Search for the cell housing the specified text and yield its (x, y) center coordinate. 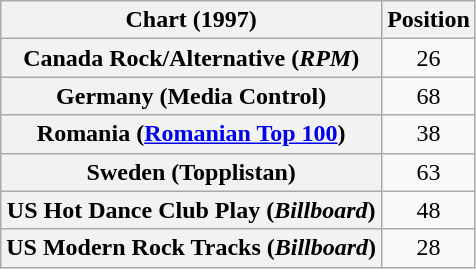
Canada Rock/Alternative (RPM) (192, 58)
63 (429, 172)
38 (429, 134)
48 (429, 210)
US Modern Rock Tracks (Billboard) (192, 248)
Position (429, 20)
26 (429, 58)
28 (429, 248)
Sweden (Topplistan) (192, 172)
Romania (Romanian Top 100) (192, 134)
68 (429, 96)
Chart (1997) (192, 20)
Germany (Media Control) (192, 96)
US Hot Dance Club Play (Billboard) (192, 210)
